Capture the cell that displays the provided text and extract its (x, y) central coordinate. 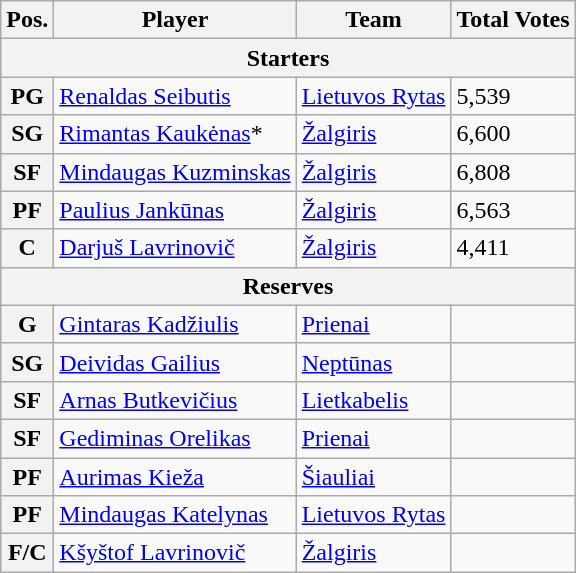
Lietkabelis (374, 400)
Starters (288, 58)
6,563 (513, 210)
G (28, 324)
Player (175, 20)
6,600 (513, 134)
Reserves (288, 286)
PG (28, 96)
C (28, 248)
Kšyštof Lavrinovič (175, 553)
6,808 (513, 172)
Pos. (28, 20)
4,411 (513, 248)
Arnas Butkevičius (175, 400)
Aurimas Kieža (175, 477)
Paulius Jankūnas (175, 210)
Mindaugas Kuzminskas (175, 172)
F/C (28, 553)
Team (374, 20)
Rimantas Kaukėnas* (175, 134)
Darjuš Lavrinovič (175, 248)
Gediminas Orelikas (175, 438)
5,539 (513, 96)
Gintaras Kadžiulis (175, 324)
Šiauliai (374, 477)
Neptūnas (374, 362)
Mindaugas Katelynas (175, 515)
Total Votes (513, 20)
Renaldas Seibutis (175, 96)
Deividas Gailius (175, 362)
